From the cell containing the given text, extract its center point as [x, y] coordinate. 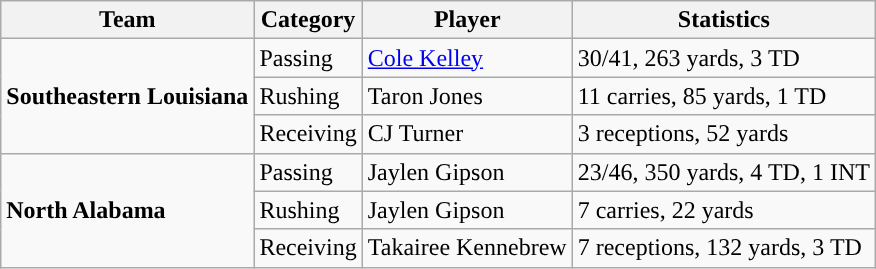
11 carries, 85 yards, 1 TD [724, 96]
Player [467, 20]
30/41, 263 yards, 3 TD [724, 58]
7 carries, 22 yards [724, 210]
3 receptions, 52 yards [724, 134]
Cole Kelley [467, 58]
Southeastern Louisiana [128, 96]
Taron Jones [467, 96]
North Alabama [128, 210]
Takairee Kennebrew [467, 248]
23/46, 350 yards, 4 TD, 1 INT [724, 172]
7 receptions, 132 yards, 3 TD [724, 248]
Team [128, 20]
CJ Turner [467, 134]
Category [308, 20]
Statistics [724, 20]
